Locate the cell with the specified text and output its [X, Y] center coordinate. 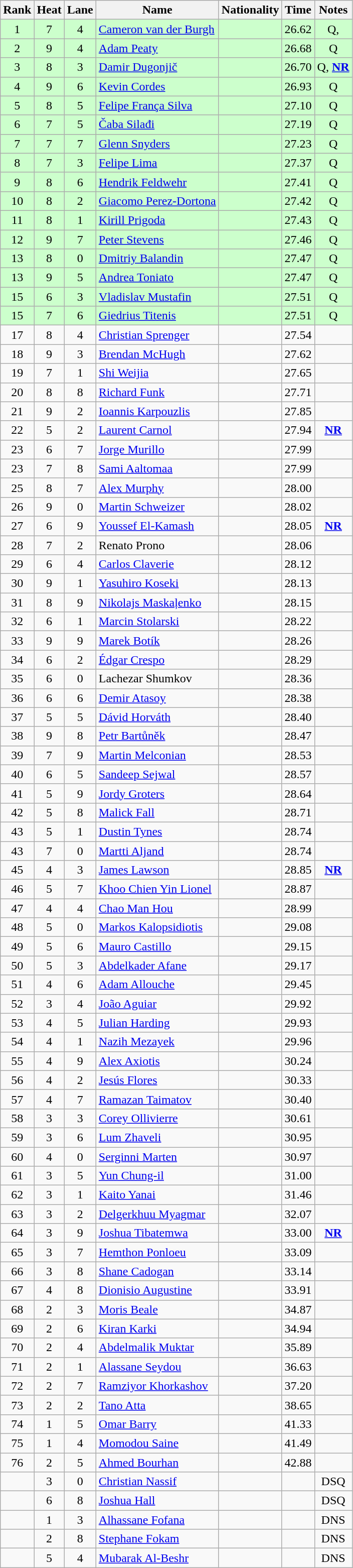
21 [17, 411]
Felipe França Silva [157, 105]
Alex Axiotis [157, 1061]
27.41 [298, 182]
Christian Nassif [157, 1482]
10 [17, 201]
17 [17, 335]
Joshua Tibatemwa [157, 1233]
26 [17, 507]
Marcin Stolarski [157, 622]
57 [17, 1099]
28.00 [298, 488]
Hendrik Feldwehr [157, 182]
70 [17, 1348]
36.63 [298, 1367]
Hemthon Ponloeu [157, 1252]
33.91 [298, 1290]
27.42 [298, 201]
28.13 [298, 583]
41 [17, 793]
33.09 [298, 1252]
Abdelmalik Muktar [157, 1348]
Glenn Snyders [157, 144]
27.19 [298, 125]
Youssef El-Kamash [157, 526]
Mauro Castillo [157, 946]
Serginni Marten [157, 1156]
28.85 [298, 870]
47 [17, 908]
34.87 [298, 1309]
56 [17, 1080]
40 [17, 774]
Sandeep Sejwal [157, 774]
26.70 [298, 67]
28.05 [298, 526]
Name [157, 10]
Dávid Horváth [157, 717]
Dustin Tynes [157, 831]
68 [17, 1309]
27.94 [298, 430]
Martin Schweizer [157, 507]
28.29 [298, 660]
27.71 [298, 392]
37 [17, 717]
27.43 [298, 220]
Damir Dugonjič [157, 67]
Adam Allouche [157, 985]
Stephane Fokam [157, 1539]
39 [17, 755]
26.62 [298, 29]
11 [17, 220]
27.54 [298, 335]
58 [17, 1118]
30.95 [298, 1137]
Giedrius Titenis [157, 316]
20 [17, 392]
Dionisio Augustine [157, 1290]
Cameron van der Burgh [157, 29]
28.06 [298, 545]
Alassane Seydou [157, 1367]
Markos Kalopsidiotis [157, 927]
32 [17, 622]
28.38 [298, 698]
31.46 [298, 1195]
Chao Man Hou [157, 908]
Jordy Groters [157, 793]
Ioannis Karpouzlis [157, 411]
Marek Botík [157, 641]
Čaba Silađi [157, 125]
36 [17, 698]
Shi Weijia [157, 373]
29.92 [298, 1004]
Omar Barry [157, 1424]
Momodou Saine [157, 1443]
Tano Atta [157, 1405]
Kaito Yanai [157, 1195]
33 [17, 641]
Felipe Lima [157, 163]
28.99 [298, 908]
64 [17, 1233]
28.26 [298, 641]
Demir Atasoy [157, 698]
26.93 [298, 86]
27.46 [298, 239]
29.96 [298, 1042]
29 [17, 564]
Kirill Prigoda [157, 220]
Carlos Claverie [157, 564]
46 [17, 889]
Jorge Murillo [157, 449]
Corey Ollivierre [157, 1118]
Adam Peaty [157, 48]
31 [17, 602]
Martti Aljand [157, 851]
27.65 [298, 373]
48 [17, 927]
71 [17, 1367]
28.22 [298, 622]
Kiran Karki [157, 1329]
Édgar Crespo [157, 660]
Heat [49, 10]
Giacomo Perez-Dortona [157, 201]
Jesús Flores [157, 1080]
34 [17, 660]
34.94 [298, 1329]
38.65 [298, 1405]
28.02 [298, 507]
Nationality [250, 10]
75 [17, 1443]
Alhassane Fofana [157, 1520]
29.93 [298, 1023]
28.12 [298, 564]
Martin Melconian [157, 755]
28.64 [298, 793]
Brendan McHugh [157, 354]
27.37 [298, 163]
76 [17, 1463]
31.00 [298, 1176]
28.47 [298, 736]
35.89 [298, 1348]
66 [17, 1271]
30.97 [298, 1156]
Yun Chung-il [157, 1176]
Nikolajs Maskaļenko [157, 602]
30.24 [298, 1061]
Kevin Cordes [157, 86]
Notes [333, 10]
Time [298, 10]
37.20 [298, 1386]
Lane [80, 10]
52 [17, 1004]
Peter Stevens [157, 239]
18 [17, 354]
Shane Cadogan [157, 1271]
Khoo Chien Yin Lionel [157, 889]
32.07 [298, 1214]
26.68 [298, 48]
73 [17, 1405]
Dmitriy Balandin [157, 259]
67 [17, 1290]
Yasuhiro Koseki [157, 583]
41.49 [298, 1443]
42 [17, 812]
61 [17, 1176]
29.15 [298, 946]
Ahmed Bourhan [157, 1463]
50 [17, 966]
Nazih Mezayek [157, 1042]
Alex Murphy [157, 488]
25 [17, 488]
38 [17, 736]
Malick Fall [157, 812]
33.14 [298, 1271]
28 [17, 545]
29.08 [298, 927]
27.85 [298, 411]
74 [17, 1424]
28.57 [298, 774]
30 [17, 583]
63 [17, 1214]
Lum Zhaveli [157, 1137]
65 [17, 1252]
45 [17, 870]
James Lawson [157, 870]
72 [17, 1386]
41.33 [298, 1424]
28.71 [298, 812]
Julian Harding [157, 1023]
27 [17, 526]
Renato Prono [157, 545]
54 [17, 1042]
Vladislav Mustafin [157, 297]
53 [17, 1023]
59 [17, 1137]
Delgerkhuu Myagmar [157, 1214]
Petr Bartůněk [157, 736]
60 [17, 1156]
Joshua Hall [157, 1501]
Rank [17, 10]
João Aguiar [157, 1004]
28.15 [298, 602]
30.33 [298, 1080]
Laurent Carnol [157, 430]
30.40 [298, 1099]
28.40 [298, 717]
33.00 [298, 1233]
49 [17, 946]
42.88 [298, 1463]
30.61 [298, 1118]
Abdelkader Afane [157, 966]
Christian Sprenger [157, 335]
Lachezar Shumkov [157, 679]
12 [17, 239]
51 [17, 985]
Q, [333, 29]
Ramazan Taimatov [157, 1099]
Sami Aaltomaa [157, 468]
27.23 [298, 144]
62 [17, 1195]
Richard Funk [157, 392]
28.87 [298, 889]
Q, NR [333, 67]
Mubarak Al-Beshr [157, 1558]
29.45 [298, 985]
29.17 [298, 966]
69 [17, 1329]
Andrea Toniato [157, 278]
19 [17, 373]
28.53 [298, 755]
35 [17, 679]
27.62 [298, 354]
Ramziyor Khorkashov [157, 1386]
28.36 [298, 679]
27.10 [298, 105]
55 [17, 1061]
Moris Beale [157, 1309]
22 [17, 430]
